For the text-containing cell, return its midpoint in [x, y] coordinate format. 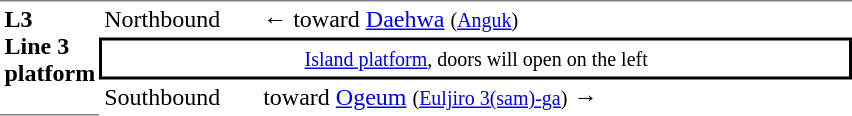
Northbound [180, 19]
Southbound [180, 98]
L3Line 3 platform [50, 58]
